From the cell containing the given text, extract its center point as (x, y) coordinate. 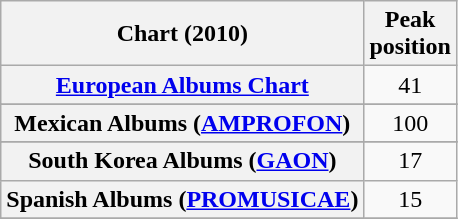
Mexican Albums (AMPROFON) (182, 123)
15 (410, 199)
European Albums Chart (182, 85)
100 (410, 123)
17 (410, 161)
Spanish Albums (PROMUSICAE) (182, 199)
41 (410, 85)
Peakposition (410, 34)
South Korea Albums (GAON) (182, 161)
Chart (2010) (182, 34)
